Identify which cell holds the provided text, then report its [X, Y] central coordinate. 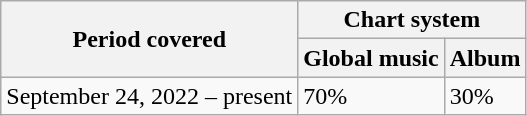
30% [485, 96]
70% [371, 96]
Period covered [150, 39]
Global music [371, 58]
Album [485, 58]
Chart system [412, 20]
September 24, 2022 – present [150, 96]
